For the text-containing cell, return its midpoint in (X, Y) coordinate format. 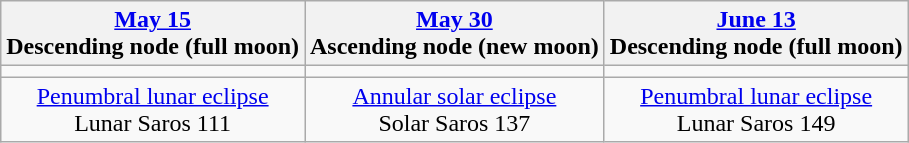
May 15Descending node (full moon) (153, 34)
Penumbral lunar eclipseLunar Saros 149 (756, 110)
May 30Ascending node (new moon) (454, 34)
Penumbral lunar eclipseLunar Saros 111 (153, 110)
June 13Descending node (full moon) (756, 34)
Annular solar eclipseSolar Saros 137 (454, 110)
